Output the [x, y] coordinate of the center of the cell containing the given text.  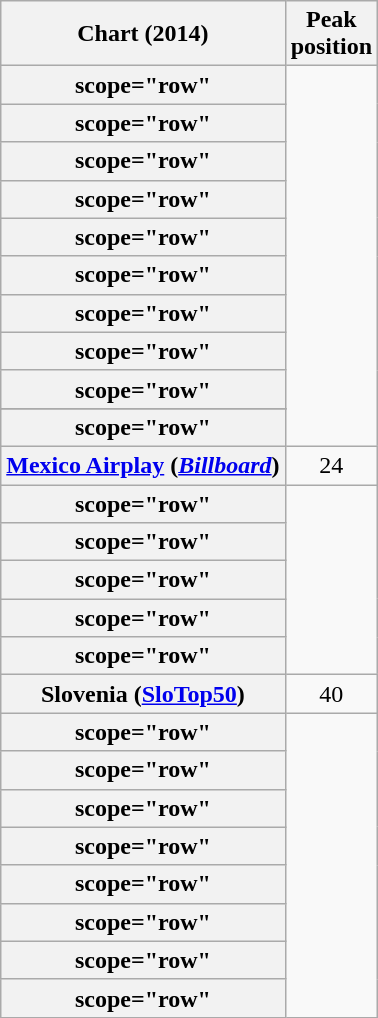
Peakposition [331, 34]
Mexico Airplay (Billboard) [143, 465]
Slovenia (SloTop50) [143, 694]
40 [331, 694]
24 [331, 465]
Chart (2014) [143, 34]
